Determine the (x, y) coordinate at the center of the cell enclosing the given text.  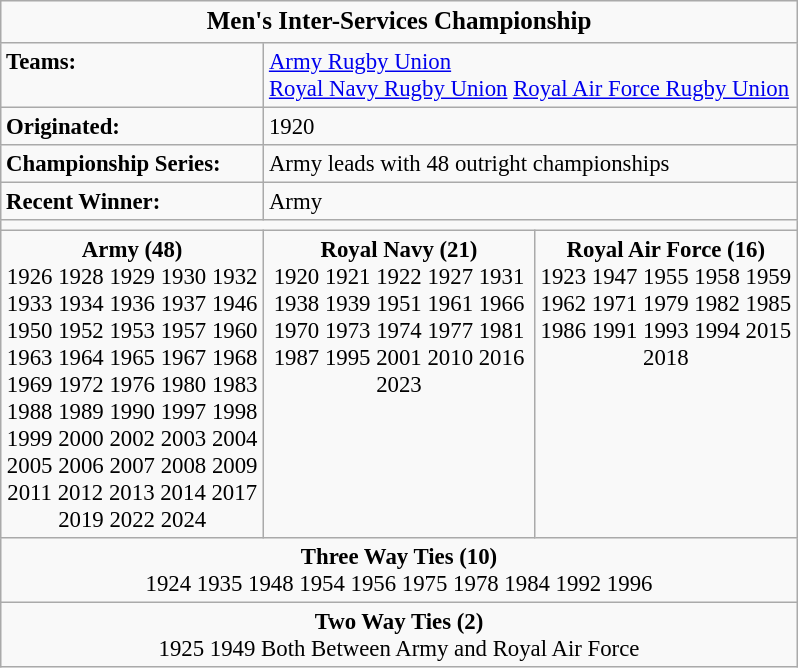
Royal Air Force (16)1923 1947 1955 1958 1959 1962 1971 1979 1982 1985 1986 1991 1993 1994 2015 2018 (666, 384)
Army (531, 201)
Army leads with 48 outright championships (531, 164)
Men's Inter-Services Championship (399, 22)
Originated: (132, 126)
Army Rugby UnionRoyal Navy Rugby Union Royal Air Force Rugby Union (531, 74)
Championship Series: (132, 164)
Teams: (132, 74)
1920 (531, 126)
Royal Navy (21)1920 1921 1922 1927 1931 1938 1939 1951 1961 1966 1970 1973 1974 1977 1981 1987 1995 2001 2010 2016 2023 (400, 384)
Recent Winner: (132, 201)
Three Way Ties (10)1924 1935 1948 1954 1956 1975 1978 1984 1992 1996 (399, 570)
Two Way Ties (2)1925 1949 Both Between Army and Royal Air Force (399, 636)
